Locate the cell with the specified text and output its [x, y] center coordinate. 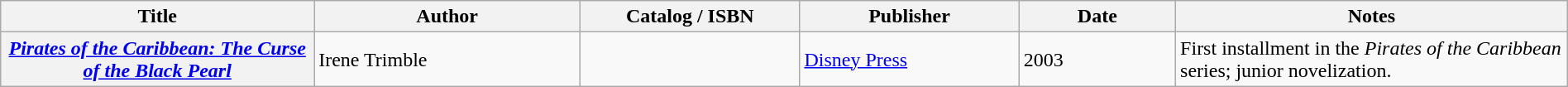
Catalog / ISBN [690, 17]
Author [447, 17]
Date [1097, 17]
Notes [1372, 17]
First installment in the Pirates of the Caribbean series; junior novelization. [1372, 60]
2003 [1097, 60]
Title [157, 17]
Irene Trimble [447, 60]
Pirates of the Caribbean: The Curse of the Black Pearl [157, 60]
Disney Press [910, 60]
Publisher [910, 17]
